Locate the cell with the specified text and output its [X, Y] center coordinate. 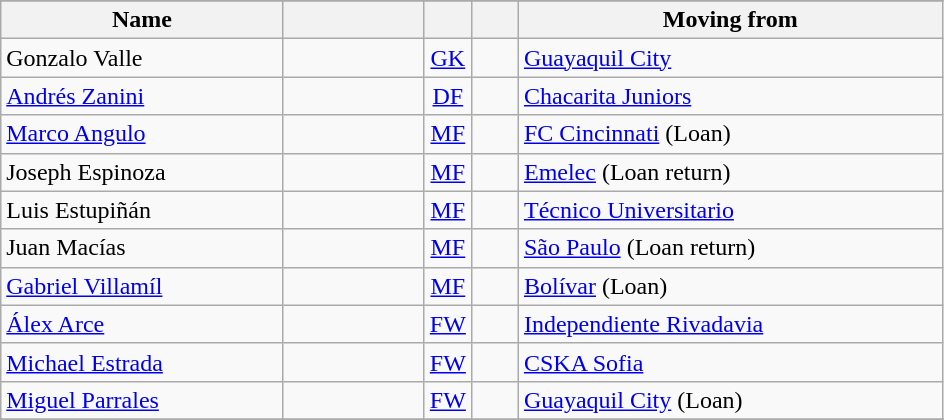
Miguel Parrales [142, 400]
Emelec (Loan return) [730, 172]
Juan Macías [142, 248]
Moving from [730, 20]
Álex Arce [142, 324]
Independiente Rivadavia [730, 324]
FC Cincinnati (Loan) [730, 134]
Guayaquil City [730, 58]
Andrés Zanini [142, 96]
DF [448, 96]
Técnico Universitario [730, 210]
Gabriel Villamíl [142, 286]
Name [142, 20]
Gonzalo Valle [142, 58]
Michael Estrada [142, 362]
CSKA Sofia [730, 362]
Guayaquil City (Loan) [730, 400]
Joseph Espinoza [142, 172]
Marco Angulo [142, 134]
São Paulo (Loan return) [730, 248]
Bolívar (Loan) [730, 286]
Luis Estupiñán [142, 210]
GK [448, 58]
Chacarita Juniors [730, 96]
